Scan for the cell matching the given text and deliver its (x, y) coordinate at center. 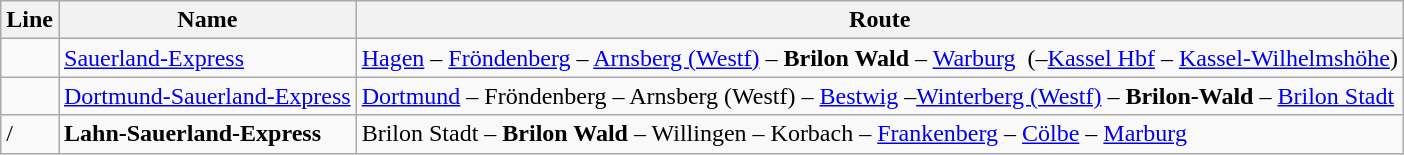
Sauerland-Express (207, 58)
Hagen – Fröndenberg – Arnsberg (Westf) – Brilon Wald – Warburg (–Kassel Hbf – Kassel-Wilhelmshöhe) (880, 58)
Route (880, 20)
Name (207, 20)
Lahn-Sauerland-Express (207, 134)
Brilon Stadt – Brilon Wald – Willingen – Korbach – Frankenberg – Cölbe – Marburg (880, 134)
Line (30, 20)
Dortmund-Sauerland-Express (207, 96)
Dortmund – Fröndenberg – Arnsberg (Westf) – Bestwig –Winterberg (Westf) – Brilon-Wald – Brilon Stadt (880, 96)
/ (30, 134)
